From the cell containing the given text, extract its center point as (X, Y) coordinate. 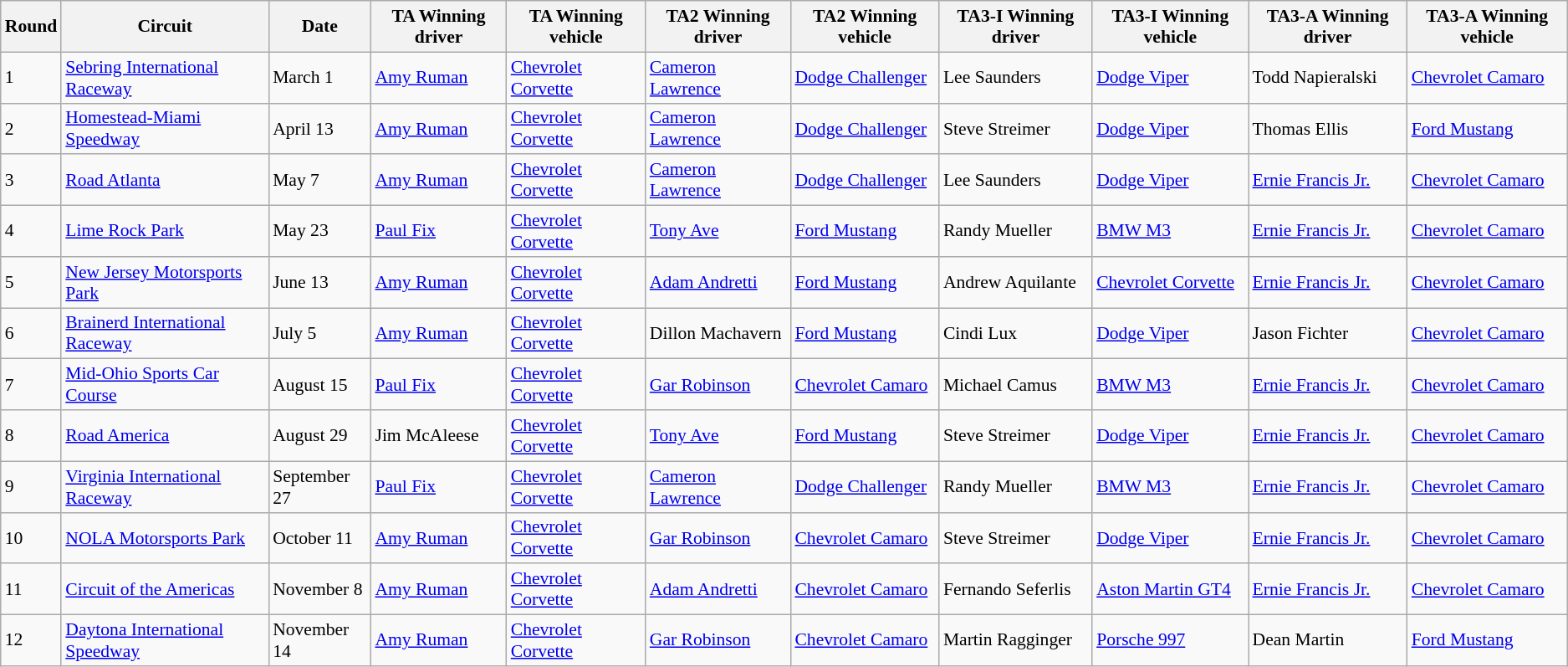
NOLA Motorsports Park (165, 537)
Andrew Aquilante (1015, 283)
Martin Ragginger (1015, 641)
Cindi Lux (1015, 333)
11 (32, 589)
July 5 (319, 333)
Aston Martin GT4 (1170, 589)
Dillon Machavern (718, 333)
Round (32, 27)
Jim McAleese (438, 435)
TA Winning vehicle (576, 27)
June 13 (319, 283)
TA3-I Winning driver (1015, 27)
Brainerd International Raceway (165, 333)
10 (32, 537)
Todd Napieralski (1327, 77)
Dean Martin (1327, 641)
TA3-I Winning vehicle (1170, 27)
Date (319, 27)
Thomas Ellis (1327, 129)
TA3-A Winning driver (1327, 27)
Fernando Seferlis (1015, 589)
9 (32, 487)
Homestead-Miami Speedway (165, 129)
2 (32, 129)
4 (32, 231)
Michael Camus (1015, 385)
TA2 Winning vehicle (865, 27)
August 29 (319, 435)
May 7 (319, 181)
7 (32, 385)
November 14 (319, 641)
TA2 Winning driver (718, 27)
Lime Rock Park (165, 231)
6 (32, 333)
Road Atlanta (165, 181)
October 11 (319, 537)
12 (32, 641)
August 15 (319, 385)
Road America (165, 435)
Daytona International Speedway (165, 641)
May 23 (319, 231)
Sebring International Raceway (165, 77)
Circuit (165, 27)
Mid-Ohio Sports Car Course (165, 385)
September 27 (319, 487)
Porsche 997 (1170, 641)
8 (32, 435)
3 (32, 181)
1 (32, 77)
TA Winning driver (438, 27)
TA3-A Winning vehicle (1487, 27)
Circuit of the Americas (165, 589)
Virginia International Raceway (165, 487)
April 13 (319, 129)
Jason Fichter (1327, 333)
5 (32, 283)
New Jersey Motorsports Park (165, 283)
November 8 (319, 589)
March 1 (319, 77)
